From the cell containing the given text, extract its center point as (x, y) coordinate. 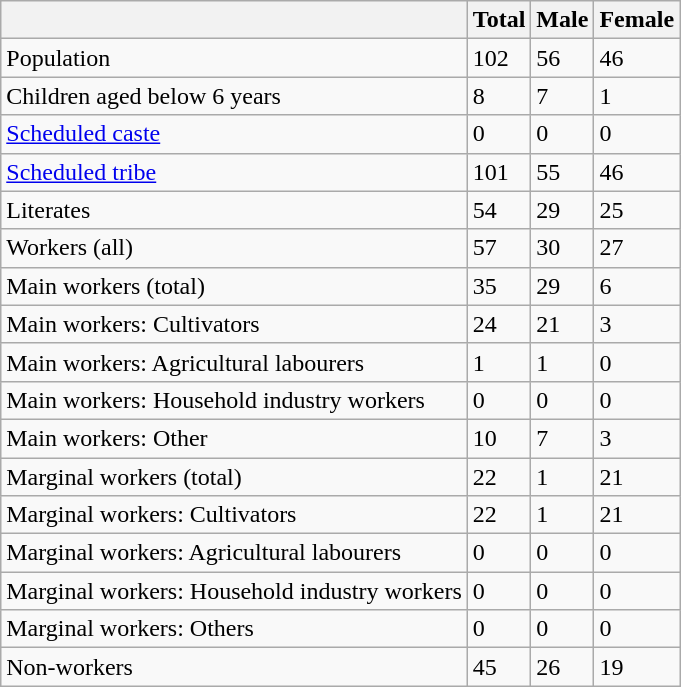
55 (562, 172)
Marginal workers: Others (234, 629)
Marginal workers: Cultivators (234, 515)
56 (562, 58)
Main workers: Cultivators (234, 324)
Male (562, 20)
Population (234, 58)
101 (499, 172)
Non-workers (234, 667)
26 (562, 667)
Children aged below 6 years (234, 96)
Marginal workers (total) (234, 477)
Main workers: Other (234, 438)
Workers (all) (234, 248)
Main workers: Household industry workers (234, 400)
Literates (234, 210)
30 (562, 248)
Female (637, 20)
25 (637, 210)
10 (499, 438)
27 (637, 248)
45 (499, 667)
Main workers: Agricultural labourers (234, 362)
Scheduled tribe (234, 172)
8 (499, 96)
Main workers (total) (234, 286)
Marginal workers: Agricultural labourers (234, 553)
24 (499, 324)
54 (499, 210)
57 (499, 248)
Total (499, 20)
102 (499, 58)
35 (499, 286)
Scheduled caste (234, 134)
Marginal workers: Household industry workers (234, 591)
6 (637, 286)
19 (637, 667)
